Detect which cell encompasses the target text, then output its (X, Y) center coordinate. 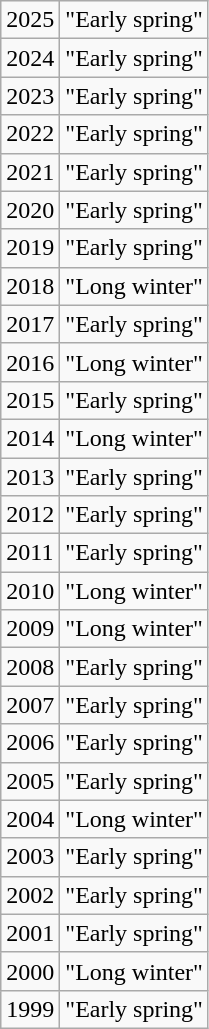
2001 (30, 933)
2015 (30, 400)
2014 (30, 438)
2022 (30, 134)
2018 (30, 286)
2010 (30, 591)
2007 (30, 705)
2006 (30, 743)
2024 (30, 58)
2025 (30, 20)
2012 (30, 515)
2008 (30, 667)
2003 (30, 857)
2016 (30, 362)
2005 (30, 781)
2021 (30, 172)
2023 (30, 96)
2019 (30, 248)
2002 (30, 895)
2017 (30, 324)
2020 (30, 210)
2013 (30, 477)
1999 (30, 1009)
2009 (30, 629)
2004 (30, 819)
2011 (30, 553)
2000 (30, 971)
